Identify which cell holds the provided text, then report its [x, y] central coordinate. 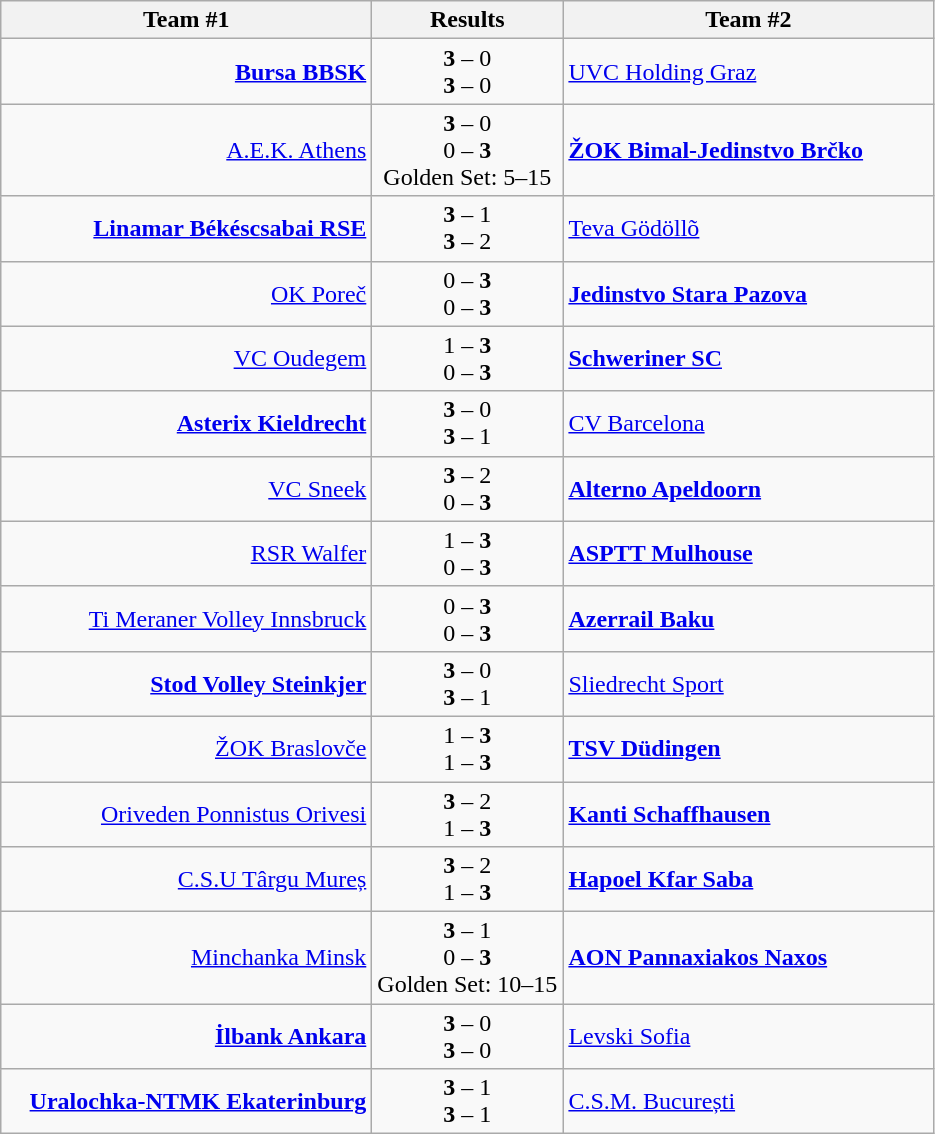
AON Pannaxiakos Naxos [748, 958]
İlbank Ankara [186, 1036]
Results [468, 20]
ASPTT Mulhouse [748, 554]
Jedinstvo Stara Pazova [748, 294]
C.S.M. București [748, 1102]
CV Barcelona [748, 424]
VC Oudegem [186, 358]
VC Sneek [186, 488]
Asterix Kieldrecht [186, 424]
OK Poreč [186, 294]
Bursa BBSK [186, 72]
Ti Meraner Volley Innsbruck [186, 618]
A.E.K. Athens [186, 150]
Teva Gödöllõ [748, 228]
3 – 1 0 – 3 Golden Set: 10–15 [468, 958]
Team #1 [186, 20]
ŽOK Bimal-Jedinstvo Brčko [748, 150]
ŽOK Braslovče [186, 748]
Alterno Apeldoorn [748, 488]
1 – 3 1 – 3 [468, 748]
3 – 1 3 – 2 [468, 228]
Team #2 [748, 20]
3 – 1 3 – 1 [468, 1102]
3 – 2 0 – 3 [468, 488]
Linamar Békéscsabai RSE [186, 228]
Sliedrecht Sport [748, 684]
Oriveden Ponnistus Orivesi [186, 814]
Azerrail Baku [748, 618]
Schweriner SC [748, 358]
3 – 0 0 – 3 Golden Set: 5–15 [468, 150]
Kanti Schaffhausen [748, 814]
RSR Walfer [186, 554]
C.S.U Târgu Mureș [186, 880]
Uralochka-NTMK Ekaterinburg [186, 1102]
TSV Düdingen [748, 748]
Stod Volley Steinkjer [186, 684]
UVC Holding Graz [748, 72]
Levski Sofia [748, 1036]
Hapoel Kfar Saba [748, 880]
Minchanka Minsk [186, 958]
